Locate the cell with the specified text and output its (x, y) center coordinate. 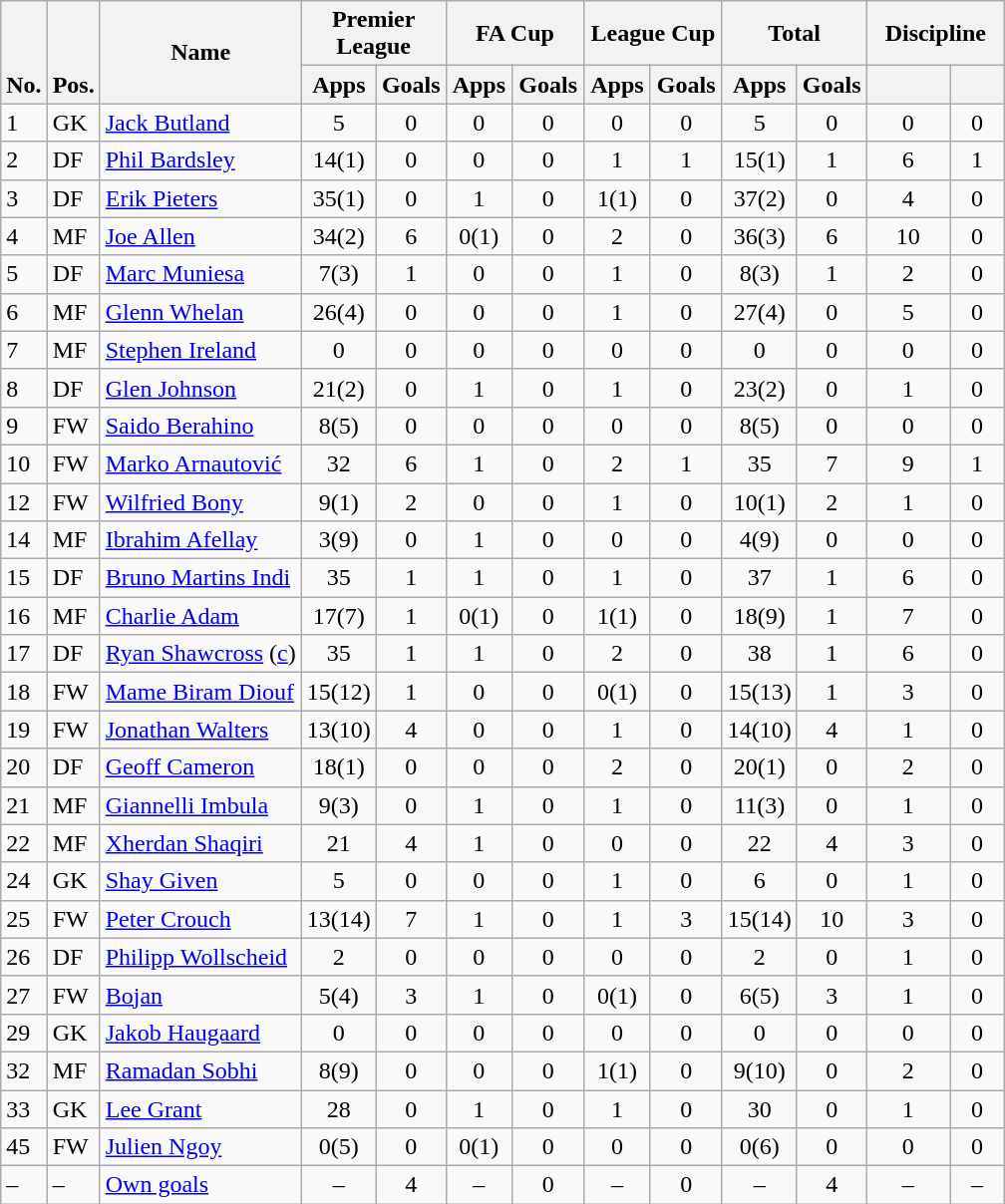
19 (24, 730)
15(1) (760, 160)
Julien Ngoy (200, 1147)
Charlie Adam (200, 616)
Wilfried Bony (200, 501)
Erik Pieters (200, 198)
9(3) (339, 805)
34(2) (339, 236)
45 (24, 1147)
Pos. (74, 52)
Discipline (935, 34)
Total (794, 34)
28 (339, 1109)
Ryan Shawcross (c) (200, 654)
Own goals (200, 1185)
0(6) (760, 1147)
7(3) (339, 274)
Premier League (373, 34)
Ibrahim Afellay (200, 540)
18 (24, 692)
FA Cup (514, 34)
Peter Crouch (200, 919)
Jonathan Walters (200, 730)
15(13) (760, 692)
15(14) (760, 919)
No. (24, 52)
Joe Allen (200, 236)
10(1) (760, 501)
24 (24, 881)
16 (24, 616)
Stephen Ireland (200, 350)
8(3) (760, 274)
15(12) (339, 692)
37 (760, 578)
15 (24, 578)
Marko Arnautović (200, 463)
25 (24, 919)
9(1) (339, 501)
4(9) (760, 540)
Philipp Wollscheid (200, 957)
27(4) (760, 312)
23(2) (760, 388)
Jack Butland (200, 123)
Xherdan Shaqiri (200, 843)
Bojan (200, 995)
20(1) (760, 767)
38 (760, 654)
Giannelli Imbula (200, 805)
20 (24, 767)
8(9) (339, 1070)
33 (24, 1109)
Geoff Cameron (200, 767)
Shay Given (200, 881)
29 (24, 1033)
18(9) (760, 616)
14(1) (339, 160)
35(1) (339, 198)
26 (24, 957)
Glen Johnson (200, 388)
37(2) (760, 198)
Marc Muniesa (200, 274)
36(3) (760, 236)
0(5) (339, 1147)
Bruno Martins Indi (200, 578)
Ramadan Sobhi (200, 1070)
27 (24, 995)
12 (24, 501)
14(10) (760, 730)
11(3) (760, 805)
30 (760, 1109)
8 (24, 388)
3(9) (339, 540)
26(4) (339, 312)
18(1) (339, 767)
5(4) (339, 995)
Saido Berahino (200, 426)
14 (24, 540)
Phil Bardsley (200, 160)
17(7) (339, 616)
Name (200, 52)
Jakob Haugaard (200, 1033)
League Cup (654, 34)
Glenn Whelan (200, 312)
6(5) (760, 995)
Mame Biram Diouf (200, 692)
9(10) (760, 1070)
13(10) (339, 730)
13(14) (339, 919)
17 (24, 654)
Lee Grant (200, 1109)
21(2) (339, 388)
